Pinpoint the cell where the given text exists, returning its [X, Y] midpoint coordinate. 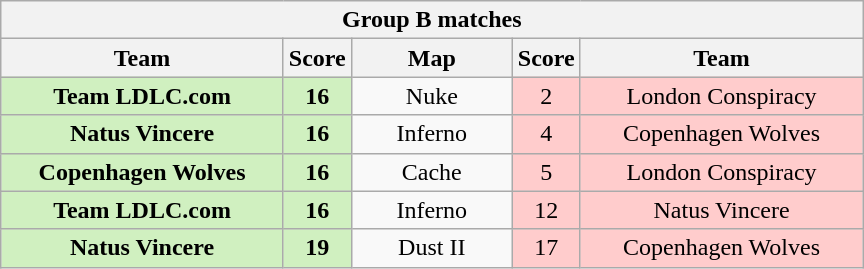
2 [546, 96]
Map [432, 58]
Group B matches [432, 20]
12 [546, 210]
Dust II [432, 248]
19 [317, 248]
17 [546, 248]
Cache [432, 172]
Nuke [432, 96]
4 [546, 134]
5 [546, 172]
